Extract the (X, Y) coordinate from the center of the cell holding the provided text.  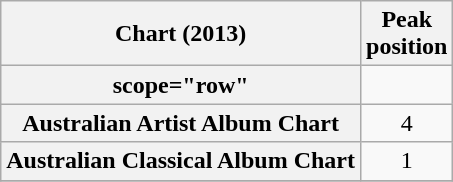
1 (407, 161)
Australian Artist Album Chart (181, 123)
Australian Classical Album Chart (181, 161)
Chart (2013) (181, 34)
4 (407, 123)
scope="row" (181, 85)
Peakposition (407, 34)
